From the cell containing the given text, extract its center point as (X, Y) coordinate. 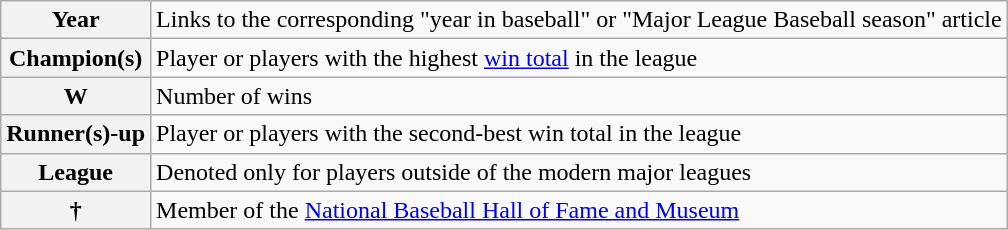
W (76, 96)
Player or players with the second-best win total in the league (580, 134)
Year (76, 20)
Runner(s)-up (76, 134)
Links to the corresponding "year in baseball" or "Major League Baseball season" article (580, 20)
Number of wins (580, 96)
Member of the National Baseball Hall of Fame and Museum (580, 210)
Denoted only for players outside of the modern major leagues (580, 172)
Champion(s) (76, 58)
† (76, 210)
League (76, 172)
Player or players with the highest win total in the league (580, 58)
